Return [X, Y] of the center of cell containing provided text 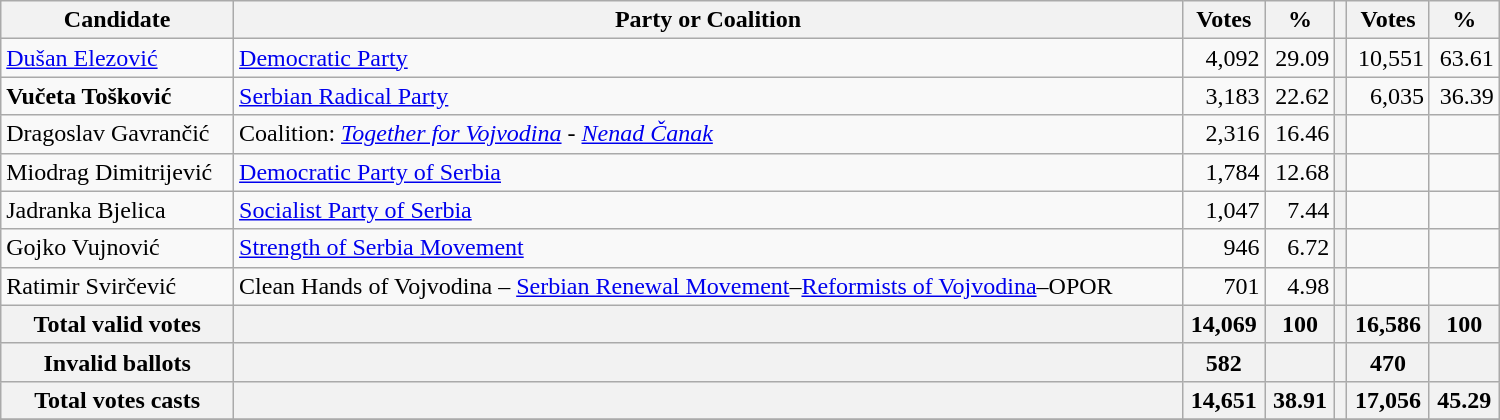
Miodrag Dimitrijević [118, 172]
45.29 [1464, 400]
Jadranka Bjelica [118, 210]
10,551 [1388, 58]
6,035 [1388, 96]
Clean Hands of Vojvodina – Serbian Renewal Movement–Reformists of Vojvodina–OPOR [708, 286]
Invalid ballots [118, 362]
Coalition: Together for Vojvodina - Nenad Čanak [708, 134]
Vučeta Tošković [118, 96]
7.44 [1300, 210]
17,056 [1388, 400]
2,316 [1224, 134]
29.09 [1300, 58]
Total valid votes [118, 324]
16.46 [1300, 134]
Party or Coalition [708, 20]
Democratic Party [708, 58]
Ratimir Svirčević [118, 286]
63.61 [1464, 58]
Gojko Vujnović [118, 248]
1,784 [1224, 172]
1,047 [1224, 210]
582 [1224, 362]
946 [1224, 248]
Socialist Party of Serbia [708, 210]
14,069 [1224, 324]
3,183 [1224, 96]
Dragoslav Gavrančić [118, 134]
4.98 [1300, 286]
6.72 [1300, 248]
16,586 [1388, 324]
701 [1224, 286]
12.68 [1300, 172]
Dušan Elezović [118, 58]
Candidate [118, 20]
Total votes casts [118, 400]
Serbian Radical Party [708, 96]
22.62 [1300, 96]
36.39 [1464, 96]
470 [1388, 362]
14,651 [1224, 400]
Strength of Serbia Movement [708, 248]
38.91 [1300, 400]
4,092 [1224, 58]
Democratic Party of Serbia [708, 172]
